Detect which cell encompasses the target text, then output its (x, y) center coordinate. 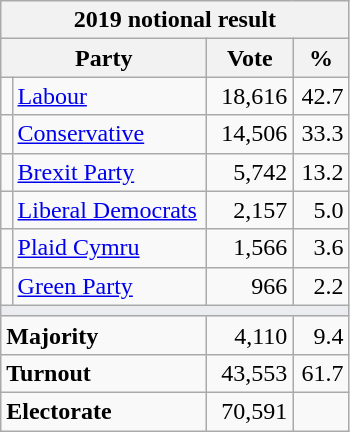
Brexit Party (110, 172)
61.7 (321, 373)
2019 notional result (175, 20)
1,566 (250, 248)
966 (250, 286)
Vote (250, 58)
2,157 (250, 210)
2.2 (321, 286)
9.4 (321, 335)
13.2 (321, 172)
3.6 (321, 248)
Turnout (104, 373)
43,553 (250, 373)
Majority (104, 335)
Party (104, 58)
Electorate (104, 411)
18,616 (250, 96)
33.3 (321, 134)
5,742 (250, 172)
14,506 (250, 134)
Labour (110, 96)
Green Party (110, 286)
70,591 (250, 411)
Conservative (110, 134)
Plaid Cymru (110, 248)
4,110 (250, 335)
% (321, 58)
5.0 (321, 210)
Liberal Democrats (110, 210)
42.7 (321, 96)
